Find where the given text appears and provide that cell's center as (X, Y) coordinate. 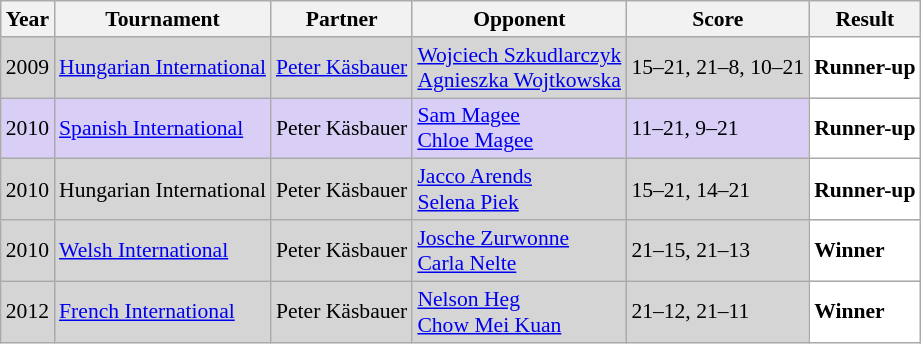
11–21, 9–21 (718, 128)
15–21, 14–21 (718, 190)
Wojciech Szkudlarczyk Agnieszka Wojtkowska (519, 68)
Sam Magee Chloe Magee (519, 128)
Partner (342, 19)
Result (864, 19)
Nelson Heg Chow Mei Kuan (519, 312)
21–15, 21–13 (718, 250)
Jacco Arends Selena Piek (519, 190)
Opponent (519, 19)
Score (718, 19)
Josche Zurwonne Carla Nelte (519, 250)
French International (162, 312)
Year (28, 19)
Tournament (162, 19)
15–21, 21–8, 10–21 (718, 68)
Spanish International (162, 128)
Welsh International (162, 250)
2009 (28, 68)
2012 (28, 312)
21–12, 21–11 (718, 312)
